Identify which cell holds the provided text, then report its (x, y) central coordinate. 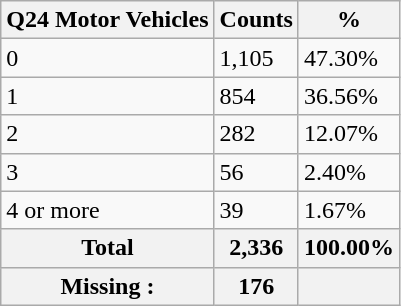
854 (256, 96)
47.30% (348, 58)
% (348, 20)
3 (108, 172)
56 (256, 172)
2 (108, 134)
Total (108, 248)
Counts (256, 20)
39 (256, 210)
2.40% (348, 172)
Missing : (108, 286)
0 (108, 58)
100.00% (348, 248)
1,105 (256, 58)
282 (256, 134)
12.07% (348, 134)
4 or more (108, 210)
1.67% (348, 210)
36.56% (348, 96)
2,336 (256, 248)
1 (108, 96)
Q24 Motor Vehicles (108, 20)
176 (256, 286)
